Scan for the cell matching the given text and deliver its [x, y] coordinate at center. 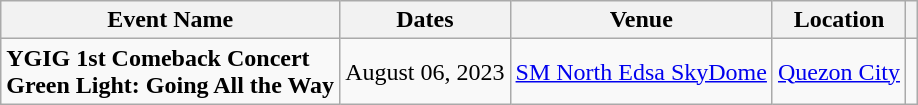
SM North Edsa SkyDome [641, 72]
Event Name [170, 20]
Quezon City [838, 72]
YGIG 1st Comeback ConcertGreen Light: Going All the Way [170, 72]
August 06, 2023 [425, 72]
Location [838, 20]
Dates [425, 20]
Venue [641, 20]
